Capture the cell that displays the provided text and extract its [x, y] central coordinate. 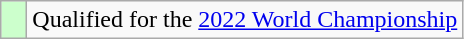
Qualified for the 2022 World Championship [245, 20]
